Extract the (x, y) coordinate from the center of the cell holding the provided text.  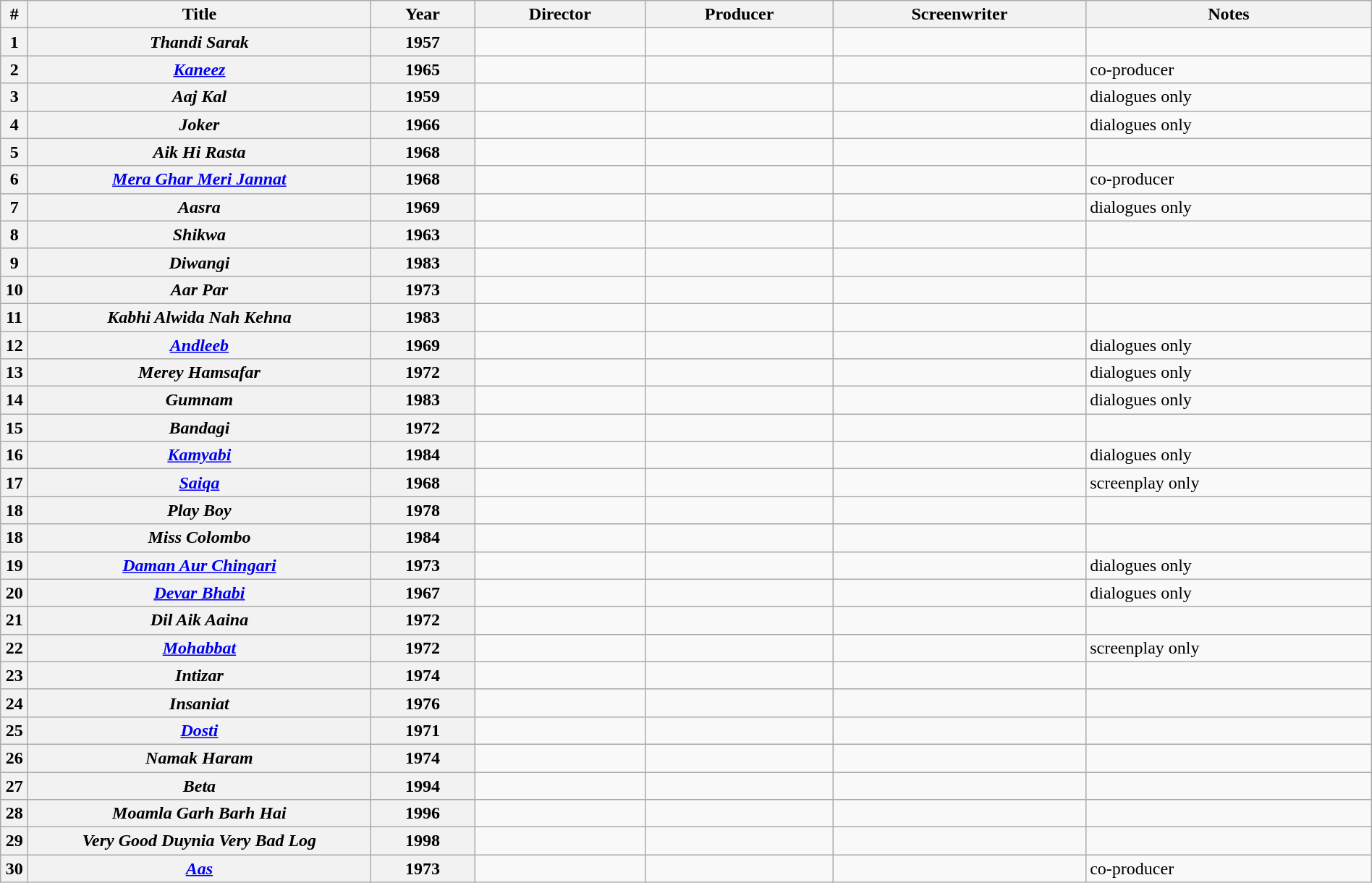
21 (14, 620)
Aar Par (200, 290)
Aas (200, 869)
Shikwa (200, 235)
12 (14, 345)
Insaniat (200, 703)
Title (200, 14)
29 (14, 841)
Miss Colombo (200, 538)
1998 (423, 841)
1978 (423, 510)
5 (14, 152)
Intizar (200, 675)
Aaj Kal (200, 97)
Aik Hi Rasta (200, 152)
9 (14, 262)
16 (14, 455)
Moamla Garh Barh Hai (200, 814)
Andleeb (200, 345)
26 (14, 758)
1976 (423, 703)
Bandagi (200, 428)
1957 (423, 42)
14 (14, 400)
1965 (423, 69)
27 (14, 785)
Gumnam (200, 400)
17 (14, 483)
Dosti (200, 730)
25 (14, 730)
28 (14, 814)
1959 (423, 97)
Director (560, 14)
4 (14, 124)
8 (14, 235)
20 (14, 593)
30 (14, 869)
1966 (423, 124)
Daman Aur Chingari (200, 565)
2 (14, 69)
1967 (423, 593)
19 (14, 565)
Screenwriter (960, 14)
Kaneez (200, 69)
Mera Ghar Meri Jannat (200, 179)
Namak Haram (200, 758)
# (14, 14)
11 (14, 317)
10 (14, 290)
Kabhi Alwida Nah Kehna (200, 317)
7 (14, 207)
Beta (200, 785)
Kamyabi (200, 455)
Very Good Duynia Very Bad Log (200, 841)
Diwangi (200, 262)
1996 (423, 814)
Year (423, 14)
1 (14, 42)
Notes (1229, 14)
Thandi Sarak (200, 42)
1963 (423, 235)
22 (14, 648)
Devar Bhabi (200, 593)
Play Boy (200, 510)
Dil Aik Aaina (200, 620)
24 (14, 703)
Merey Hamsafar (200, 373)
13 (14, 373)
Joker (200, 124)
Aasra (200, 207)
6 (14, 179)
1994 (423, 785)
1971 (423, 730)
Mohabbat (200, 648)
23 (14, 675)
Producer (740, 14)
15 (14, 428)
3 (14, 97)
Saiqa (200, 483)
